Capture the cell that displays the provided text and extract its [x, y] central coordinate. 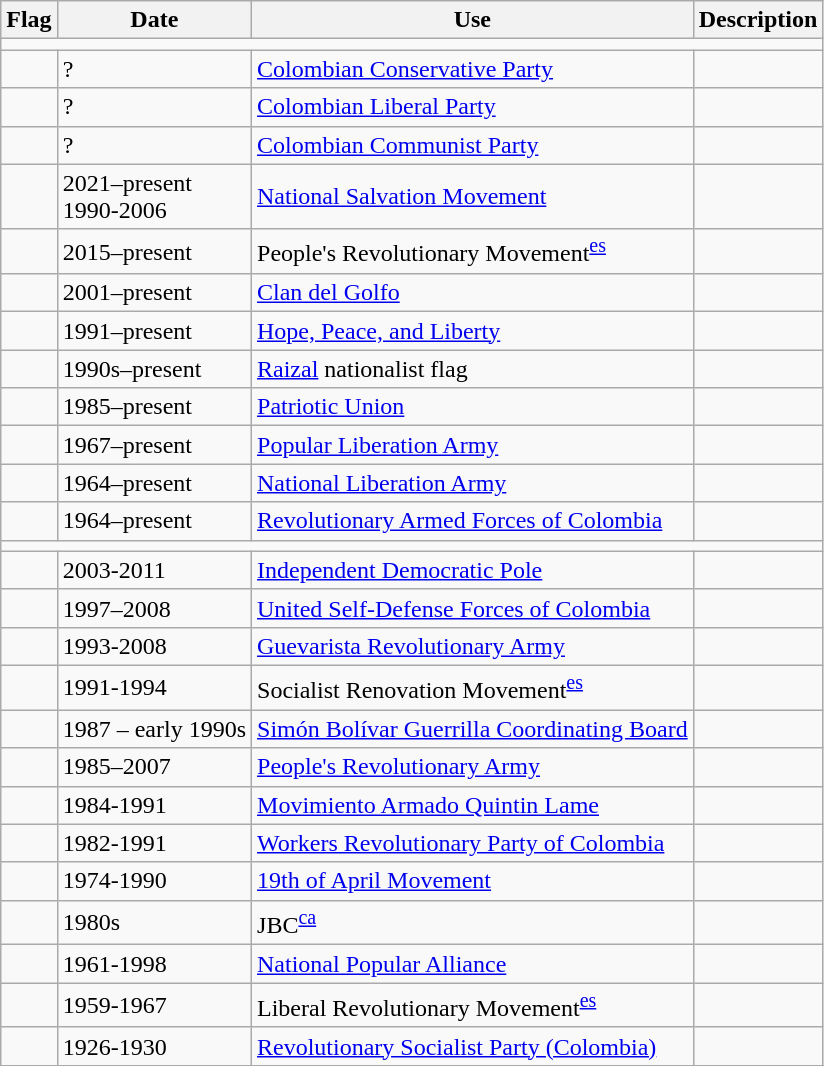
Patriotic Union [473, 407]
Colombian Conservative Party [473, 69]
1959-1967 [154, 1006]
2021–present1990-2006 [154, 196]
1980s [154, 922]
Guevarista Revolutionary Army [473, 646]
1926-1930 [154, 1046]
1967–present [154, 445]
JBCca [473, 922]
1993-2008 [154, 646]
1987 – early 1990s [154, 729]
1961-1998 [154, 964]
2003-2011 [154, 570]
2015–present [154, 252]
1974-1990 [154, 881]
People's Revolutionary Army [473, 767]
National Popular Alliance [473, 964]
Independent Democratic Pole [473, 570]
1985–2007 [154, 767]
Simón Bolívar Guerrilla Coordinating Board [473, 729]
Popular Liberation Army [473, 445]
Hope, Peace, and Liberty [473, 331]
Date [154, 20]
Colombian Liberal Party [473, 107]
Raizal nationalist flag [473, 369]
People's Revolutionary Movementes [473, 252]
Revolutionary Socialist Party (Colombia) [473, 1046]
1985–present [154, 407]
Description [758, 20]
1997–2008 [154, 608]
Revolutionary Armed Forces of Colombia [473, 521]
1991-1994 [154, 688]
Clan del Golfo [473, 293]
Colombian Communist Party [473, 145]
Movimiento Armado Quintin Lame [473, 805]
Use [473, 20]
Flag [29, 20]
Liberal Revolutionary Movementes [473, 1006]
2001–present [154, 293]
1982-1991 [154, 843]
National Liberation Army [473, 483]
1991–present [154, 331]
National Salvation Movement [473, 196]
1984-1991 [154, 805]
Socialist Renovation Movementes [473, 688]
19th of April Movement [473, 881]
United Self-Defense Forces of Colombia [473, 608]
Workers Revolutionary Party of Colombia [473, 843]
1990s–present [154, 369]
